Identify which cell holds the provided text, then report its (x, y) central coordinate. 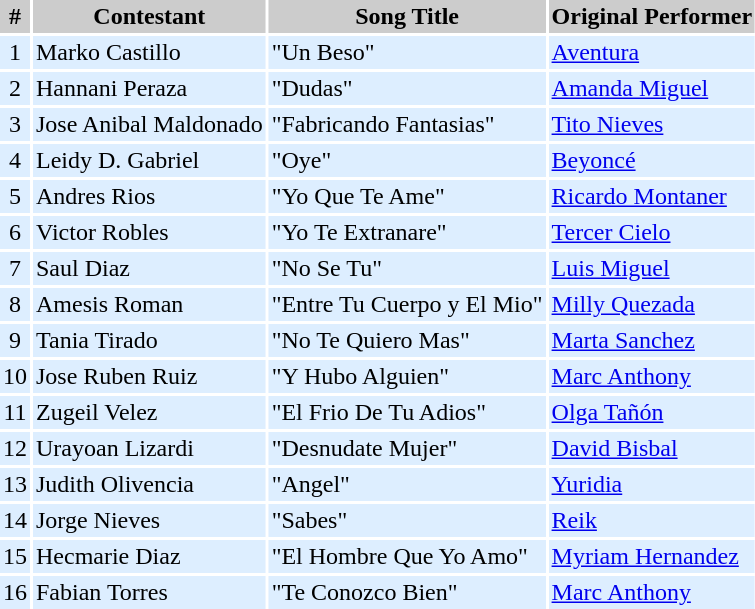
Urayoan Lizardi (150, 448)
Zugeil Velez (150, 412)
"Y Hubo Alguien" (408, 376)
Hannani Peraza (150, 88)
Victor Robles (150, 232)
7 (15, 268)
"Sabes" (408, 520)
"Yo Te Extranare" (408, 232)
1 (15, 52)
Hecmarie Diaz (150, 556)
14 (15, 520)
"Oye" (408, 160)
9 (15, 340)
Saul Diaz (150, 268)
Leidy D. Gabriel (150, 160)
"Yo Que Te Ame" (408, 196)
13 (15, 484)
"Desnudate Mujer" (408, 448)
Fabian Torres (150, 592)
8 (15, 304)
Judith Olivencia (150, 484)
"Te Conozco Bien" (408, 592)
4 (15, 160)
"Dudas" (408, 88)
Andres Rios (150, 196)
Jorge Nieves (150, 520)
"El Hombre Que Yo Amo" (408, 556)
Contestant (150, 16)
Marko Castillo (150, 52)
"No Se Tu" (408, 268)
"El Frio De Tu Adios" (408, 412)
Tania Tirado (150, 340)
Song Title (408, 16)
5 (15, 196)
2 (15, 88)
# (15, 16)
3 (15, 124)
15 (15, 556)
16 (15, 592)
"Entre Tu Cuerpo y El Mio" (408, 304)
"Fabricando Fantasias" (408, 124)
10 (15, 376)
"Un Beso" (408, 52)
"No Te Quiero Mas" (408, 340)
Amesis Roman (150, 304)
6 (15, 232)
Jose Ruben Ruiz (150, 376)
12 (15, 448)
"Angel" (408, 484)
Jose Anibal Maldonado (150, 124)
11 (15, 412)
